Search for the cell housing the specified text and yield its (X, Y) center coordinate. 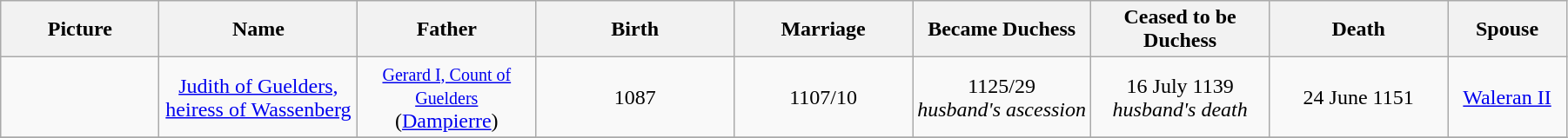
1087 (635, 97)
Waleran II (1507, 97)
1107/10 (823, 97)
Birth (635, 30)
Death (1359, 30)
16 July 1139husband's death (1180, 97)
Name (258, 30)
Became Duchess (1002, 30)
Marriage (823, 30)
Ceased to be Duchess (1180, 30)
Gerard I, Count of Guelders(Dampierre) (447, 97)
Spouse (1507, 30)
24 June 1151 (1359, 97)
1125/29husband's ascession (1002, 97)
Picture (80, 30)
Father (447, 30)
Judith of Guelders, heiress of Wassenberg (258, 97)
